From the cell containing the given text, extract its center point as (X, Y) coordinate. 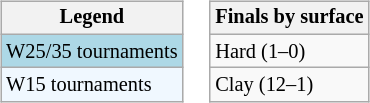
Finals by surface (289, 18)
Legend (92, 18)
W25/35 tournaments (92, 51)
W15 tournaments (92, 85)
Clay (12–1) (289, 85)
Hard (1–0) (289, 51)
